Extract the [X, Y] coordinate from the center of the cell holding the provided text.  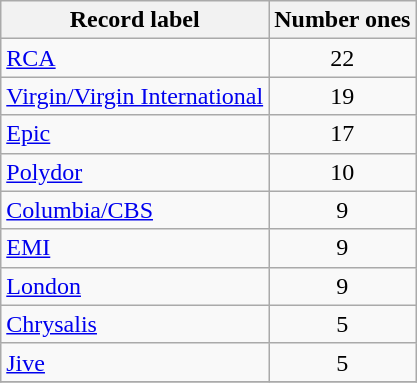
EMI [135, 248]
London [135, 286]
Jive [135, 362]
Columbia/CBS [135, 210]
Number ones [342, 20]
10 [342, 172]
19 [342, 96]
22 [342, 58]
Polydor [135, 172]
Epic [135, 134]
17 [342, 134]
RCA [135, 58]
Record label [135, 20]
Virgin/Virgin International [135, 96]
Chrysalis [135, 324]
